Scan for the cell matching the given text and deliver its (x, y) coordinate at center. 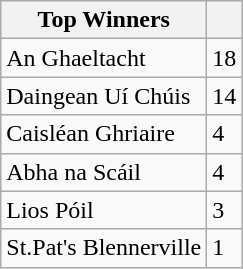
14 (224, 96)
Daingean Uí Chúis (104, 96)
St.Pat's Blennerville (104, 248)
3 (224, 210)
18 (224, 58)
Top Winners (104, 20)
Caisléan Ghriaire (104, 134)
An Ghaeltacht (104, 58)
Abha na Scáil (104, 172)
Lios Póil (104, 210)
1 (224, 248)
